Search for the cell housing the specified text and yield its [X, Y] center coordinate. 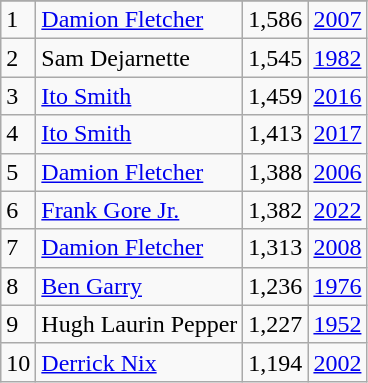
2 [18, 58]
7 [18, 248]
6 [18, 210]
1,236 [276, 286]
1,545 [276, 58]
1,227 [276, 324]
9 [18, 324]
1,382 [276, 210]
1952 [338, 324]
3 [18, 96]
2016 [338, 96]
10 [18, 362]
1,194 [276, 362]
2008 [338, 248]
8 [18, 286]
1,413 [276, 134]
1,586 [276, 20]
1,388 [276, 172]
Hugh Laurin Pepper [140, 324]
2022 [338, 210]
Sam Dejarnette [140, 58]
1,459 [276, 96]
2002 [338, 362]
1976 [338, 286]
Frank Gore Jr. [140, 210]
Ben Garry [140, 286]
1982 [338, 58]
4 [18, 134]
1 [18, 20]
5 [18, 172]
2017 [338, 134]
1,313 [276, 248]
2006 [338, 172]
Derrick Nix [140, 362]
2007 [338, 20]
